Find where the given text appears and provide that cell's center as [x, y] coordinate. 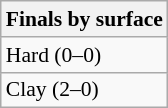
Clay (2–0) [84, 90]
Hard (0–0) [84, 55]
Finals by surface [84, 19]
